Return (X, Y) of the center of cell containing provided text 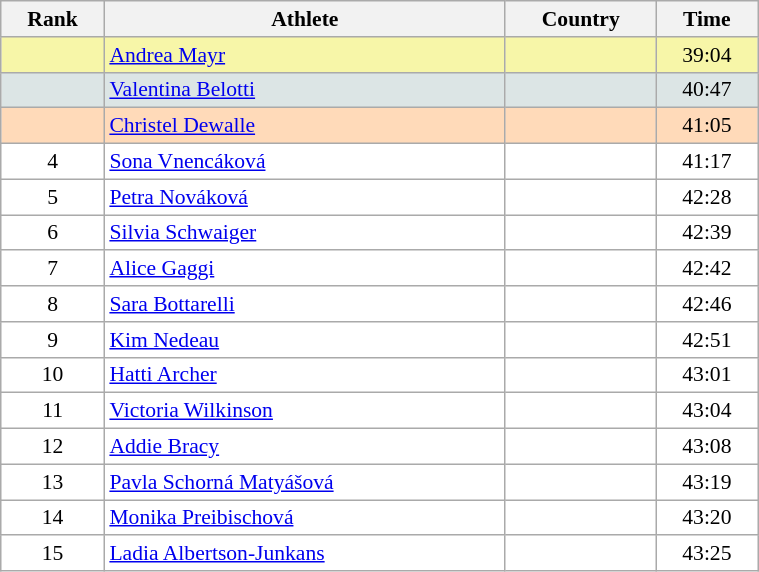
42:51 (707, 340)
Silvia Schwaiger (304, 233)
15 (53, 554)
Valentina Belotti (304, 90)
Kim Nedeau (304, 340)
Monika Preibischová (304, 518)
13 (53, 482)
41:05 (707, 126)
Sara Bottarelli (304, 304)
Rank (53, 19)
11 (53, 411)
43:25 (707, 554)
42:46 (707, 304)
40:47 (707, 90)
Country (580, 19)
43:19 (707, 482)
7 (53, 269)
Alice Gaggi (304, 269)
43:01 (707, 375)
Petra Nováková (304, 197)
41:17 (707, 162)
43:04 (707, 411)
42:39 (707, 233)
42:42 (707, 269)
Athlete (304, 19)
12 (53, 447)
39:04 (707, 55)
Addie Bracy (304, 447)
10 (53, 375)
9 (53, 340)
Time (707, 19)
Victoria Wilkinson (304, 411)
Sona Vnencáková (304, 162)
42:28 (707, 197)
Christel Dewalle (304, 126)
Andrea Mayr (304, 55)
6 (53, 233)
Ladia Albertson-Junkans (304, 554)
14 (53, 518)
43:20 (707, 518)
8 (53, 304)
4 (53, 162)
Hatti Archer (304, 375)
5 (53, 197)
43:08 (707, 447)
Pavla Schorná Matyášová (304, 482)
